From the cell containing the given text, extract its center point as (x, y) coordinate. 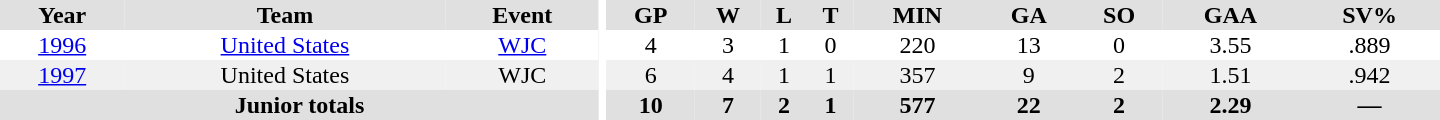
GA (1028, 15)
220 (918, 45)
357 (918, 75)
Event (522, 15)
577 (918, 105)
9 (1028, 75)
T (830, 15)
13 (1028, 45)
Year (62, 15)
3 (728, 45)
Team (284, 15)
MIN (918, 15)
.942 (1370, 75)
SO (1118, 15)
3.55 (1230, 45)
— (1370, 105)
1997 (62, 75)
2.29 (1230, 105)
L (784, 15)
GP (650, 15)
.889 (1370, 45)
GAA (1230, 15)
10 (650, 105)
1.51 (1230, 75)
7 (728, 105)
W (728, 15)
22 (1028, 105)
SV% (1370, 15)
1996 (62, 45)
Junior totals (300, 105)
6 (650, 75)
